Locate the cell with the specified text and output its (x, y) center coordinate. 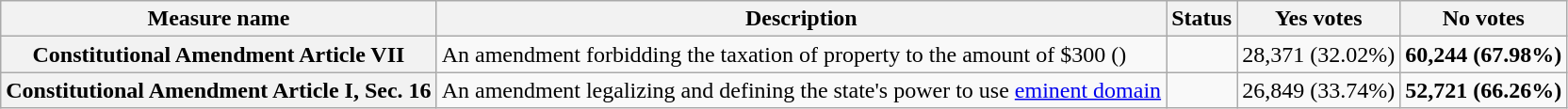
An amendment forbidding the taxation of property to the amount of $300 () (801, 54)
An amendment legalizing and defining the state's power to use eminent domain (801, 90)
52,721 (66.26%) (1483, 90)
Description (801, 19)
Constitutional Amendment Article I, Sec. 16 (219, 90)
Status (1202, 19)
Measure name (219, 19)
26,849 (33.74%) (1319, 90)
60,244 (67.98%) (1483, 54)
Constitutional Amendment Article VII (219, 54)
Yes votes (1319, 19)
No votes (1483, 19)
28,371 (32.02%) (1319, 54)
